Determine the [x, y] coordinate at the center of the cell enclosing the given text.  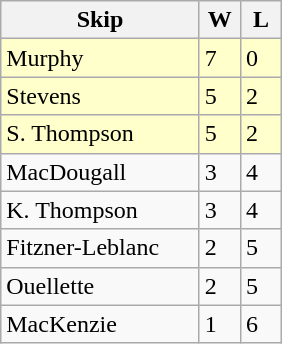
0 [260, 58]
W [220, 20]
K. Thompson [100, 210]
Ouellette [100, 286]
1 [220, 324]
Skip [100, 20]
S. Thompson [100, 134]
Stevens [100, 96]
MacDougall [100, 172]
Fitzner-Leblanc [100, 248]
6 [260, 324]
7 [220, 58]
MacKenzie [100, 324]
Murphy [100, 58]
L [260, 20]
